For the text-containing cell, return its midpoint in [X, Y] coordinate format. 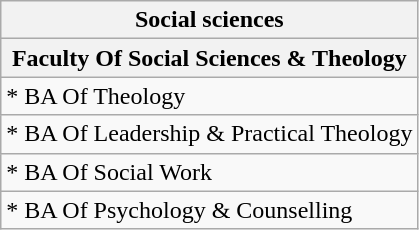
* BA Of Social Work [210, 172]
Social sciences [210, 20]
Faculty Of Social Sciences & Theology [210, 58]
* BA Of Psychology & Counselling [210, 210]
* BA Of Theology [210, 96]
* BA Of Leadership & Practical Theology [210, 134]
